Detect which cell encompasses the target text, then output its (X, Y) center coordinate. 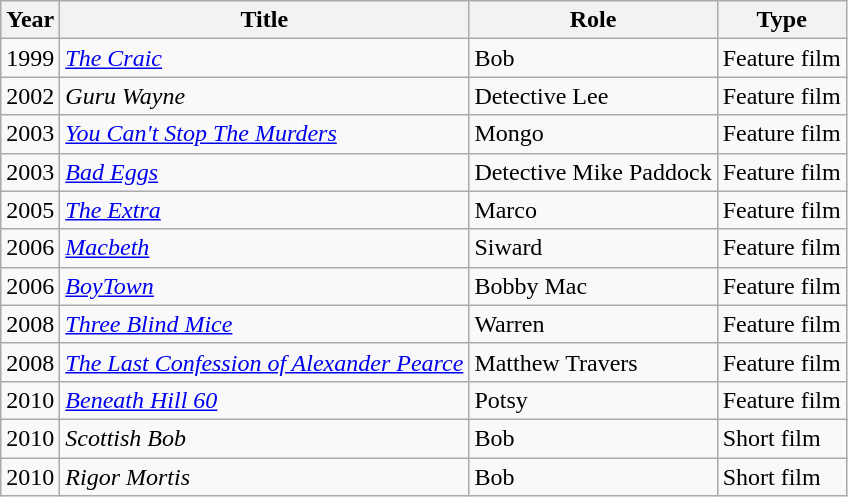
BoyTown (264, 286)
Macbeth (264, 248)
You Can't Stop The Murders (264, 134)
Warren (593, 324)
The Craic (264, 58)
Rigor Mortis (264, 477)
Mongo (593, 134)
Marco (593, 210)
2002 (30, 96)
Matthew Travers (593, 362)
Three Blind Mice (264, 324)
The Last Confession of Alexander Pearce (264, 362)
2005 (30, 210)
Detective Mike Paddock (593, 172)
Bobby Mac (593, 286)
1999 (30, 58)
Year (30, 20)
Bad Eggs (264, 172)
Scottish Bob (264, 438)
Type (782, 20)
Potsy (593, 400)
Title (264, 20)
The Extra (264, 210)
Role (593, 20)
Siward (593, 248)
Detective Lee (593, 96)
Guru Wayne (264, 96)
Beneath Hill 60 (264, 400)
